Scan for the cell matching the given text and deliver its (x, y) coordinate at center. 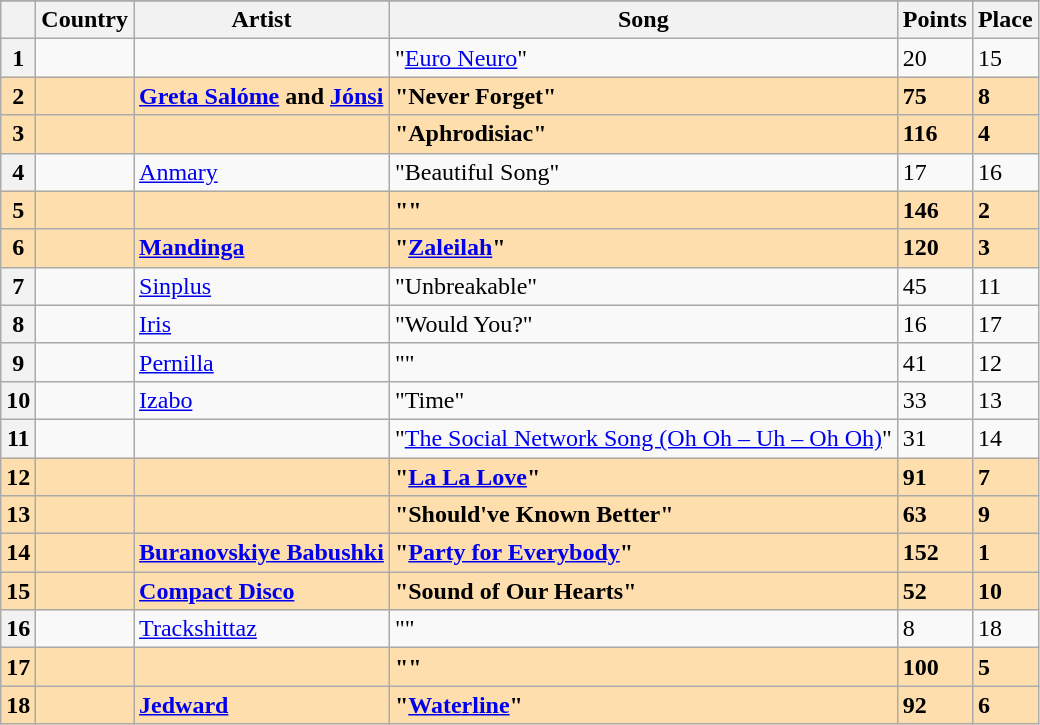
91 (934, 477)
152 (934, 553)
Jedward (262, 705)
"Sound of Our Hearts" (643, 591)
"Never Forget" (643, 96)
"Would You?" (643, 324)
100 (934, 667)
Place (1005, 20)
Points (934, 20)
Buranovskiye Babushki (262, 553)
Iris (262, 324)
63 (934, 515)
31 (934, 438)
"Party for Everybody" (643, 553)
"Zaleilah" (643, 248)
20 (934, 58)
Sinplus (262, 286)
75 (934, 96)
146 (934, 210)
"Time" (643, 400)
120 (934, 248)
"Aphrodisiac" (643, 134)
"La La Love" (643, 477)
"Waterline" (643, 705)
Mandinga (262, 248)
Greta Salóme and Jónsi (262, 96)
Trackshittaz (262, 629)
"The Social Network Song (Oh Oh – Uh – Oh Oh)" (643, 438)
Anmary (262, 172)
116 (934, 134)
Compact Disco (262, 591)
33 (934, 400)
"Beautiful Song" (643, 172)
Artist (262, 20)
"Unbreakable" (643, 286)
Country (85, 20)
92 (934, 705)
Izabo (262, 400)
45 (934, 286)
Song (643, 20)
"Euro Neuro" (643, 58)
Pernilla (262, 362)
52 (934, 591)
"Should've Known Better" (643, 515)
41 (934, 362)
